Detect which cell encompasses the target text, then output its (x, y) center coordinate. 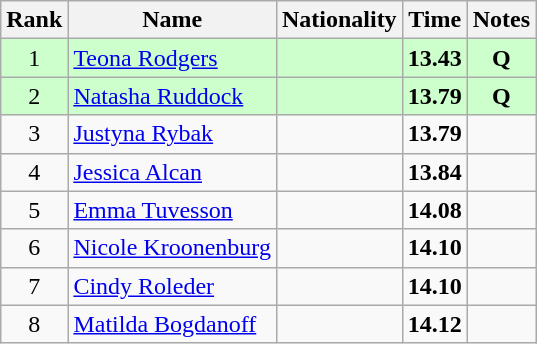
4 (34, 172)
14.12 (434, 324)
14.08 (434, 210)
Emma Tuvesson (172, 210)
Matilda Bogdanoff (172, 324)
6 (34, 248)
Natasha Ruddock (172, 96)
Justyna Rybak (172, 134)
Rank (34, 20)
8 (34, 324)
Nicole Kroonenburg (172, 248)
Nationality (339, 20)
Jessica Alcan (172, 172)
2 (34, 96)
3 (34, 134)
13.84 (434, 172)
13.43 (434, 58)
Notes (501, 20)
5 (34, 210)
Time (434, 20)
Name (172, 20)
1 (34, 58)
Cindy Roleder (172, 286)
Teona Rodgers (172, 58)
7 (34, 286)
